For the text-containing cell, return its midpoint in [X, Y] coordinate format. 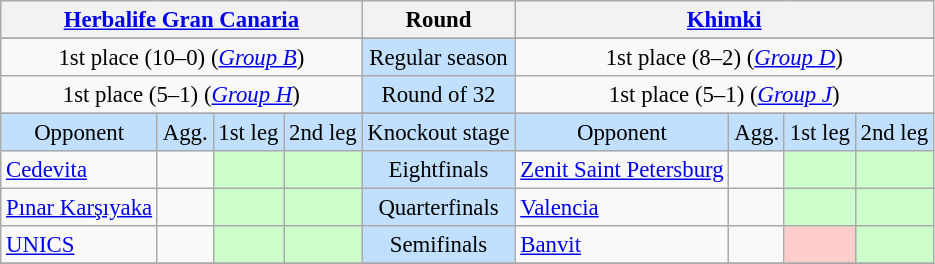
UNICS [80, 245]
1st place (5–1) (Group H) [182, 95]
Knockout stage [438, 133]
1st place (5–1) (Group J) [724, 95]
Valencia [622, 208]
Banvit [622, 245]
Zenit Saint Petersburg [622, 170]
Quarterfinals [438, 208]
Herbalife Gran Canaria [182, 20]
Semifinals [438, 245]
Pınar Karşıyaka [80, 208]
Cedevita [80, 170]
1st place (8–2) (Group D) [724, 58]
Eightfinals [438, 170]
1st place (10–0) (Group B) [182, 58]
Khimki [724, 20]
Round [438, 20]
Round of 32 [438, 95]
Regular season [438, 58]
